Locate the cell with the specified text and output its [X, Y] center coordinate. 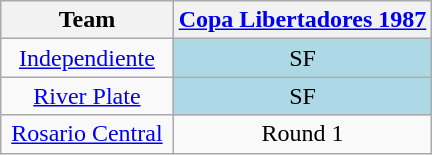
River Plate [87, 96]
Independiente [87, 58]
Team [87, 20]
Round 1 [302, 134]
Copa Libertadores 1987 [302, 20]
Rosario Central [87, 134]
